For the text-containing cell, return its midpoint in [X, Y] coordinate format. 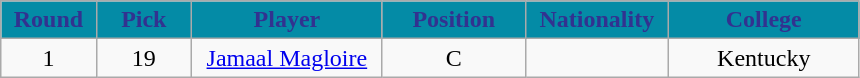
Kentucky [764, 58]
Jamaal Magloire [286, 58]
College [764, 20]
1 [48, 58]
Position [454, 20]
19 [144, 58]
C [454, 58]
Player [286, 20]
Round [48, 20]
Pick [144, 20]
Nationality [596, 20]
